Return the (X, Y) coordinate for the center point of the cell that contains the specified text.  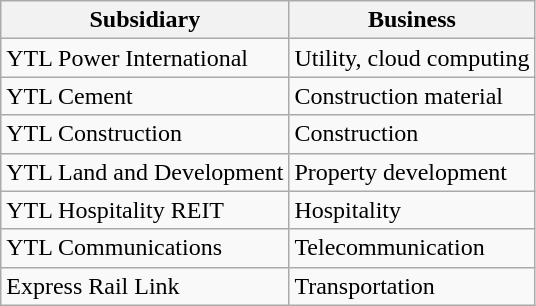
YTL Hospitality REIT (145, 210)
Property development (412, 172)
Business (412, 20)
YTL Communications (145, 248)
YTL Power International (145, 58)
YTL Land and Development (145, 172)
Construction material (412, 96)
YTL Cement (145, 96)
Subsidiary (145, 20)
Utility, cloud computing (412, 58)
Telecommunication (412, 248)
Transportation (412, 286)
YTL Construction (145, 134)
Hospitality (412, 210)
Express Rail Link (145, 286)
Construction (412, 134)
